Search for the cell housing the specified text and yield its [X, Y] center coordinate. 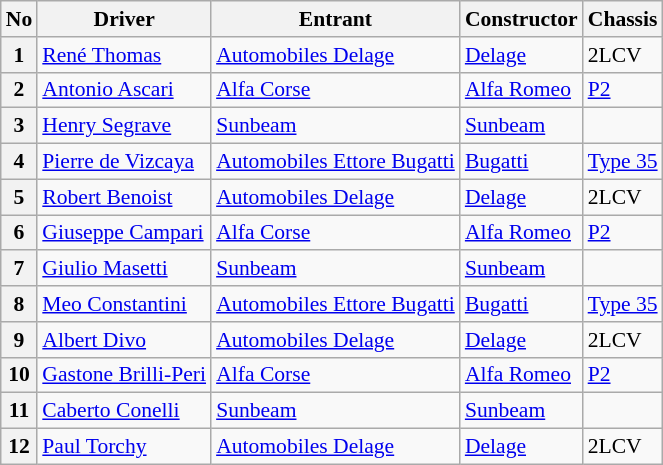
Constructor [522, 19]
7 [20, 269]
12 [20, 447]
Meo Constantini [124, 304]
Robert Benoist [124, 197]
3 [20, 126]
Caberto Conelli [124, 411]
Entrant [336, 19]
Driver [124, 19]
René Thomas [124, 55]
11 [20, 411]
Pierre de Vizcaya [124, 162]
Gastone Brilli-Peri [124, 375]
6 [20, 233]
4 [20, 162]
10 [20, 375]
Giuseppe Campari [124, 233]
Antonio Ascari [124, 90]
Henry Segrave [124, 126]
Albert Divo [124, 340]
5 [20, 197]
8 [20, 304]
2 [20, 90]
Paul Torchy [124, 447]
9 [20, 340]
Chassis [623, 19]
Giulio Masetti [124, 269]
No [20, 19]
1 [20, 55]
